For the text-containing cell, return its midpoint in [x, y] coordinate format. 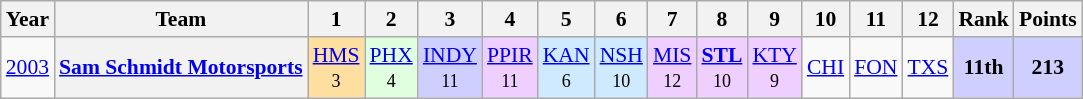
TXS [928, 68]
KTY9 [774, 68]
Sam Schmidt Motorsports [181, 68]
INDY11 [450, 68]
2 [392, 19]
NSH10 [622, 68]
HMS3 [336, 68]
213 [1048, 68]
Points [1048, 19]
Team [181, 19]
STL10 [722, 68]
Rank [984, 19]
MIS12 [672, 68]
4 [510, 19]
CHI [826, 68]
6 [622, 19]
Year [28, 19]
3 [450, 19]
2003 [28, 68]
11 [876, 19]
8 [722, 19]
5 [566, 19]
KAN6 [566, 68]
10 [826, 19]
PHX4 [392, 68]
7 [672, 19]
9 [774, 19]
11th [984, 68]
12 [928, 19]
FON [876, 68]
1 [336, 19]
PPIR11 [510, 68]
